Provide the [x, y] coordinate of the cell's center where the given text is located.  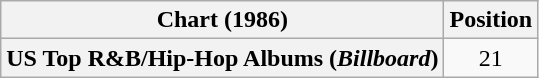
21 [491, 58]
US Top R&B/Hip-Hop Albums (Billboard) [222, 58]
Chart (1986) [222, 20]
Position [491, 20]
